Identify which cell holds the provided text, then report its (X, Y) central coordinate. 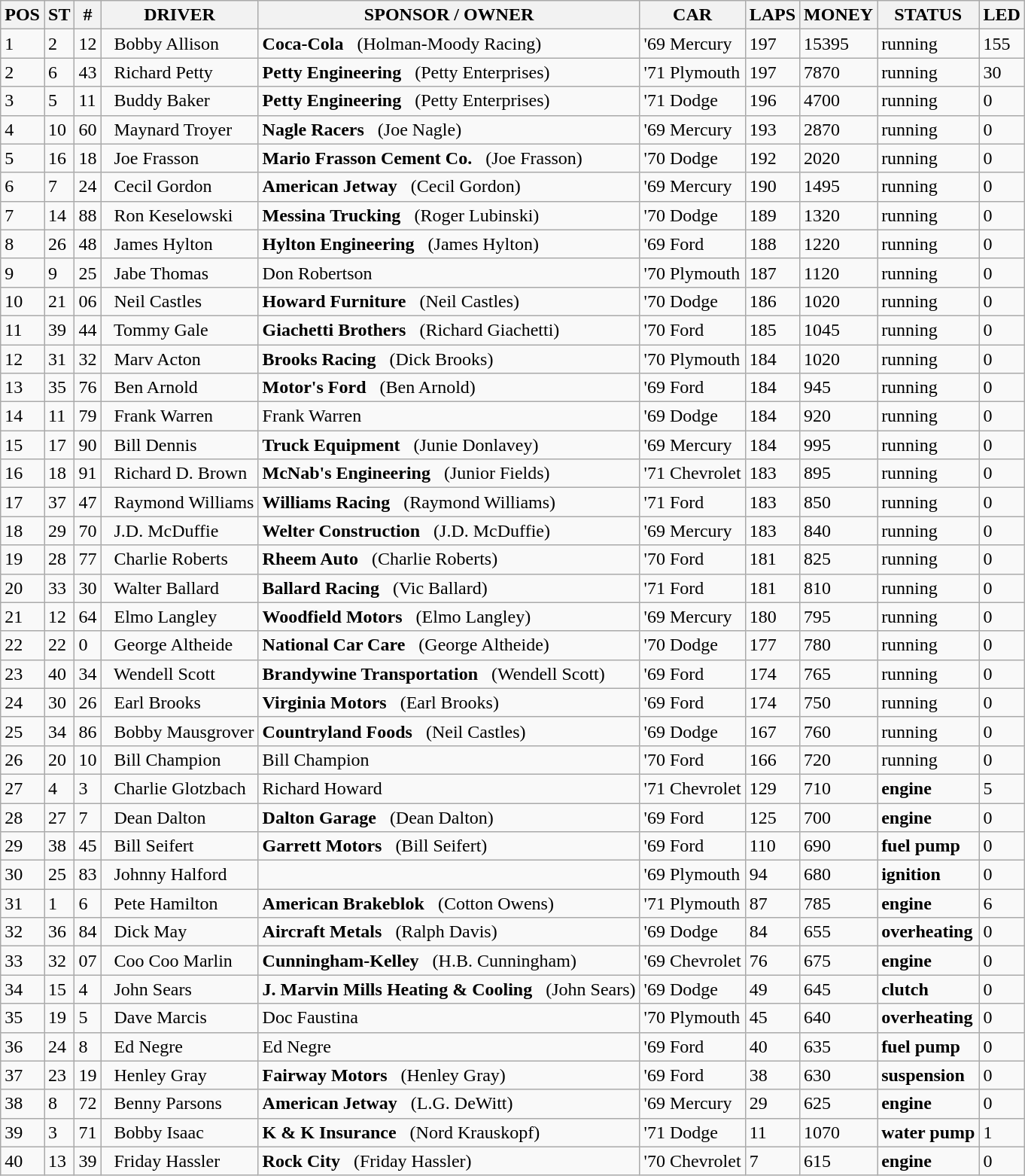
630 (838, 1075)
CAR (692, 15)
86 (87, 731)
Coo Coo Marlin (179, 961)
Richard D. Brown (179, 474)
Messina Trucking (Roger Lubinski) (449, 215)
'70 Chevrolet (692, 1161)
765 (838, 674)
166 (772, 760)
196 (772, 101)
680 (838, 875)
Garrett Motors (Bill Seifert) (449, 846)
Dick May (179, 932)
895 (838, 474)
Dalton Garage (Dean Dalton) (449, 817)
47 (87, 502)
70 (87, 531)
785 (838, 903)
07 (87, 961)
185 (772, 330)
186 (772, 301)
77 (87, 559)
645 (838, 989)
Richard Howard (449, 788)
Brandywine Transportation (Wendell Scott) (449, 674)
American Jetway (L.G. DeWitt) (449, 1104)
190 (772, 187)
655 (838, 932)
79 (87, 416)
Coca-Cola (Holman-Moody Racing) (449, 44)
7870 (838, 72)
suspension (929, 1075)
Charlie Glotzbach (179, 788)
Woodfield Motors (Elmo Langley) (449, 617)
90 (87, 445)
Johnny Halford (179, 875)
840 (838, 531)
60 (87, 129)
Howard Furniture (Neil Castles) (449, 301)
1320 (838, 215)
DRIVER (179, 15)
Motor's Ford (Ben Arnold) (449, 388)
J. Marvin Mills Heating & Cooling (John Sears) (449, 989)
83 (87, 875)
Wendell Scott (179, 674)
Ron Keselowski (179, 215)
Buddy Baker (179, 101)
780 (838, 645)
155 (1002, 44)
110 (772, 846)
'69 Chevrolet (692, 961)
Elmo Langley (179, 617)
MONEY (838, 15)
Cunningham-Kelley (H.B. Cunningham) (449, 961)
POS (23, 15)
Aircraft Metals (Ralph Davis) (449, 932)
690 (838, 846)
Rock City (Friday Hassler) (449, 1161)
810 (838, 588)
Friday Hassler (179, 1161)
Bill Dennis (179, 445)
700 (838, 817)
1120 (838, 273)
187 (772, 273)
Rheem Auto (Charlie Roberts) (449, 559)
1220 (838, 244)
71 (87, 1132)
McNab's Engineering (Junior Fields) (449, 474)
920 (838, 416)
Jabe Thomas (179, 273)
Bobby Isaac (179, 1132)
Dave Marcis (179, 1018)
44 (87, 330)
Dean Dalton (179, 817)
129 (772, 788)
192 (772, 158)
John Sears (179, 989)
188 (772, 244)
995 (838, 445)
American Brakeblok (Cotton Owens) (449, 903)
125 (772, 817)
Bill Seifert (179, 846)
Raymond Williams (179, 502)
Joe Frasson (179, 158)
Ben Arnold (179, 388)
177 (772, 645)
Doc Faustina (449, 1018)
06 (87, 301)
72 (87, 1104)
15395 (838, 44)
48 (87, 244)
Williams Racing (Raymond Williams) (449, 502)
2870 (838, 129)
Benny Parsons (179, 1104)
640 (838, 1018)
4700 (838, 101)
94 (772, 875)
ignition (929, 875)
National Car Care (George Altheide) (449, 645)
750 (838, 702)
Bobby Allison (179, 44)
64 (87, 617)
James Hylton (179, 244)
1045 (838, 330)
760 (838, 731)
SPONSOR / OWNER (449, 15)
'69 Plymouth (692, 875)
Nagle Racers (Joe Nagle) (449, 129)
Brooks Racing (Dick Brooks) (449, 359)
water pump (929, 1132)
Don Robertson (449, 273)
167 (772, 731)
1495 (838, 187)
ST (59, 15)
Truck Equipment (Junie Donlavey) (449, 445)
# (87, 15)
Charlie Roberts (179, 559)
J.D. McDuffie (179, 531)
STATUS (929, 15)
675 (838, 961)
Earl Brooks (179, 702)
Mario Frasson Cement Co. (Joe Frasson) (449, 158)
Marv Acton (179, 359)
Countryland Foods (Neil Castles) (449, 731)
Welter Construction (J.D. McDuffie) (449, 531)
43 (87, 72)
Cecil Gordon (179, 187)
Neil Castles (179, 301)
LED (1002, 15)
825 (838, 559)
Walter Ballard (179, 588)
720 (838, 760)
Richard Petty (179, 72)
615 (838, 1161)
American Jetway (Cecil Gordon) (449, 187)
87 (772, 903)
Maynard Troyer (179, 129)
2020 (838, 158)
Pete Hamilton (179, 903)
Ballard Racing (Vic Ballard) (449, 588)
LAPS (772, 15)
795 (838, 617)
189 (772, 215)
George Altheide (179, 645)
K & K Insurance (Nord Krauskopf) (449, 1132)
Virginia Motors (Earl Brooks) (449, 702)
625 (838, 1104)
Bobby Mausgrover (179, 731)
945 (838, 388)
clutch (929, 989)
91 (87, 474)
Henley Gray (179, 1075)
710 (838, 788)
1070 (838, 1132)
Fairway Motors (Henley Gray) (449, 1075)
88 (87, 215)
193 (772, 129)
180 (772, 617)
Giachetti Brothers (Richard Giachetti) (449, 330)
49 (772, 989)
Tommy Gale (179, 330)
635 (838, 1047)
850 (838, 502)
Hylton Engineering (James Hylton) (449, 244)
